Identify which cell holds the provided text, then report its (X, Y) central coordinate. 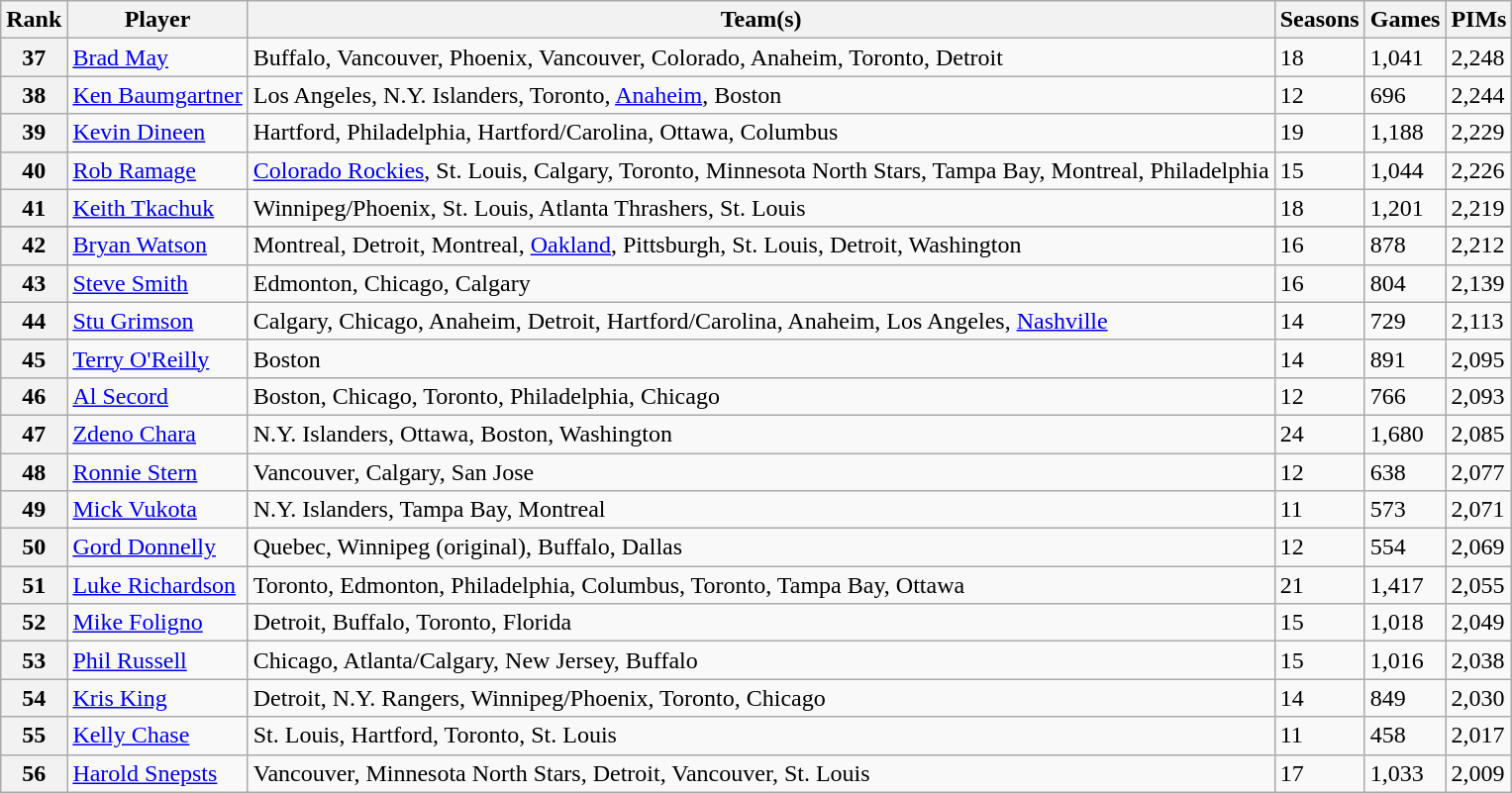
2,248 (1479, 57)
Buffalo, Vancouver, Phoenix, Vancouver, Colorado, Anaheim, Toronto, Detroit (760, 57)
1,018 (1405, 623)
2,071 (1479, 510)
Gord Donnelly (157, 547)
55 (34, 736)
Steve Smith (157, 283)
Harold Snepsts (157, 773)
Vancouver, Minnesota North Stars, Detroit, Vancouver, St. Louis (760, 773)
41 (34, 208)
Edmonton, Chicago, Calgary (760, 283)
17 (1319, 773)
50 (34, 547)
804 (1405, 283)
2,030 (1479, 698)
Phil Russell (157, 660)
Games (1405, 20)
2,049 (1479, 623)
2,212 (1479, 246)
2,219 (1479, 208)
38 (34, 95)
Winnipeg/Phoenix, St. Louis, Atlanta Thrashers, St. Louis (760, 208)
Mike Foligno (157, 623)
2,113 (1479, 321)
Ronnie Stern (157, 472)
1,201 (1405, 208)
PIMs (1479, 20)
2,055 (1479, 585)
1,680 (1405, 434)
2,069 (1479, 547)
Al Secord (157, 396)
2,077 (1479, 472)
49 (34, 510)
N.Y. Islanders, Tampa Bay, Montreal (760, 510)
1,044 (1405, 170)
Stu Grimson (157, 321)
54 (34, 698)
N.Y. Islanders, Ottawa, Boston, Washington (760, 434)
56 (34, 773)
573 (1405, 510)
Ken Baumgartner (157, 95)
2,226 (1479, 170)
Rob Ramage (157, 170)
42 (34, 246)
891 (1405, 358)
Team(s) (760, 20)
Quebec, Winnipeg (original), Buffalo, Dallas (760, 547)
638 (1405, 472)
Kelly Chase (157, 736)
1,188 (1405, 133)
2,038 (1479, 660)
53 (34, 660)
1,417 (1405, 585)
Chicago, Atlanta/Calgary, New Jersey, Buffalo (760, 660)
Luke Richardson (157, 585)
2,009 (1479, 773)
37 (34, 57)
696 (1405, 95)
44 (34, 321)
1,033 (1405, 773)
849 (1405, 698)
Vancouver, Calgary, San Jose (760, 472)
Kris King (157, 698)
43 (34, 283)
Detroit, N.Y. Rangers, Winnipeg/Phoenix, Toronto, Chicago (760, 698)
2,093 (1479, 396)
766 (1405, 396)
2,085 (1479, 434)
Colorado Rockies, St. Louis, Calgary, Toronto, Minnesota North Stars, Tampa Bay, Montreal, Philadelphia (760, 170)
39 (34, 133)
554 (1405, 547)
Bryan Watson (157, 246)
Player (157, 20)
Keith Tkachuk (157, 208)
Mick Vukota (157, 510)
Brad May (157, 57)
Boston (760, 358)
52 (34, 623)
Rank (34, 20)
40 (34, 170)
2,244 (1479, 95)
Terry O'Reilly (157, 358)
Montreal, Detroit, Montreal, Oakland, Pittsburgh, St. Louis, Detroit, Washington (760, 246)
1,016 (1405, 660)
Boston, Chicago, Toronto, Philadelphia, Chicago (760, 396)
2,229 (1479, 133)
Calgary, Chicago, Anaheim, Detroit, Hartford/Carolina, Anaheim, Los Angeles, Nashville (760, 321)
729 (1405, 321)
45 (34, 358)
St. Louis, Hartford, Toronto, St. Louis (760, 736)
Detroit, Buffalo, Toronto, Florida (760, 623)
878 (1405, 246)
Kevin Dineen (157, 133)
Zdeno Chara (157, 434)
458 (1405, 736)
1,041 (1405, 57)
19 (1319, 133)
51 (34, 585)
21 (1319, 585)
Seasons (1319, 20)
47 (34, 434)
2,095 (1479, 358)
2,017 (1479, 736)
Los Angeles, N.Y. Islanders, Toronto, Anaheim, Boston (760, 95)
46 (34, 396)
Toronto, Edmonton, Philadelphia, Columbus, Toronto, Tampa Bay, Ottawa (760, 585)
24 (1319, 434)
Hartford, Philadelphia, Hartford/Carolina, Ottawa, Columbus (760, 133)
48 (34, 472)
2,139 (1479, 283)
